Return the [X, Y] coordinate for the center point of the cell that contains the specified text.  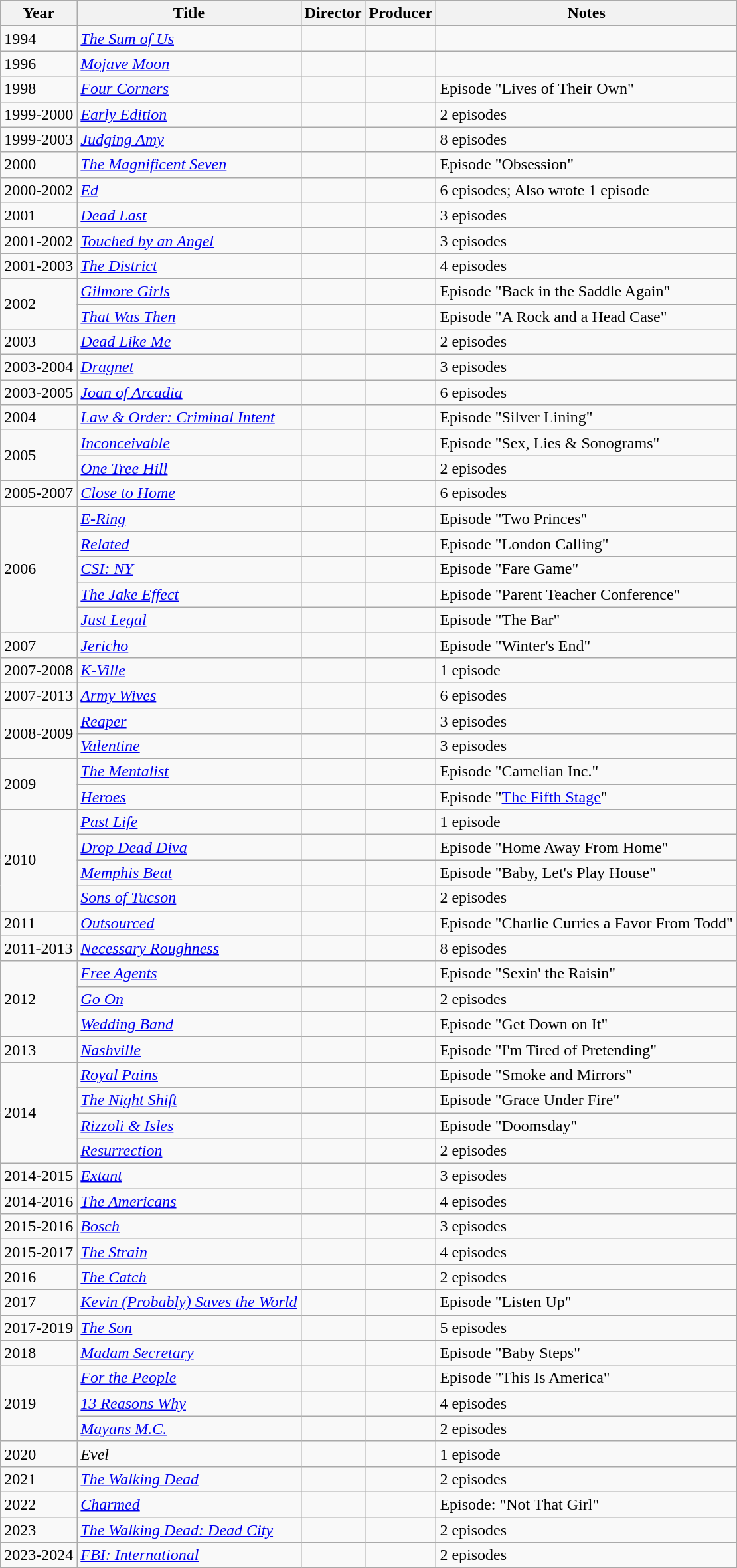
Episode "Two Princes" [586, 519]
Notes [586, 13]
Resurrection [189, 1151]
2017-2019 [39, 1328]
2013 [39, 1049]
Royal Pains [189, 1075]
The Walking Dead: Dead City [189, 1529]
The Night Shift [189, 1100]
2007 [39, 645]
2005 [39, 456]
Nashville [189, 1049]
1999-2003 [39, 139]
Jericho [189, 645]
The Magnificent Seven [189, 165]
2017 [39, 1302]
2014-2015 [39, 1176]
Close to Home [189, 493]
Episode "London Calling" [586, 544]
1996 [39, 64]
2009 [39, 784]
Mojave Moon [189, 64]
The District [189, 266]
2011 [39, 923]
Episode "Baby, Let's Play House" [586, 873]
2010 [39, 860]
Outsourced [189, 923]
Episode "Obsession" [586, 165]
Episode "Listen Up" [586, 1302]
Extant [189, 1176]
K-Ville [189, 670]
Joan of Arcadia [189, 392]
Episode "Charlie Curries a Favor From Todd" [586, 923]
2007-2008 [39, 670]
2004 [39, 418]
Episode: "Not That Girl" [586, 1504]
2000 [39, 165]
Episode "Sexin' the Raisin" [586, 974]
6 episodes; Also wrote 1 episode [586, 190]
Early Edition [189, 114]
Year [39, 13]
FBI: International [189, 1555]
2003-2005 [39, 392]
E-Ring [189, 519]
2015-2016 [39, 1227]
The Americans [189, 1201]
Episode "Grace Under Fire" [586, 1100]
Episode "Home Away From Home" [586, 847]
Episode "I'm Tired of Pretending" [586, 1049]
Sons of Tucson [189, 898]
The Strain [189, 1252]
That Was Then [189, 317]
Charmed [189, 1504]
Reaper [189, 721]
Kevin (Probably) Saves the World [189, 1302]
2007-2013 [39, 695]
Evel [189, 1454]
2022 [39, 1504]
Episode "The Fifth Stage" [586, 797]
Related [189, 544]
Past Life [189, 822]
One Tree Hill [189, 468]
2002 [39, 304]
Dead Last [189, 215]
Episode "Doomsday" [586, 1126]
Episode "Parent Teacher Conference" [586, 594]
The Son [189, 1328]
1994 [39, 39]
Rizzoli & Isles [189, 1126]
2023 [39, 1529]
2020 [39, 1454]
2008-2009 [39, 733]
For the People [189, 1378]
1999-2000 [39, 114]
Episode "Carnelian Inc." [586, 772]
Episode "This Is America" [586, 1378]
Episode "Silver Lining" [586, 418]
CSI: NY [189, 569]
Inconceivable [189, 443]
Title [189, 13]
Necessary Roughness [189, 948]
Four Corners [189, 89]
1998 [39, 89]
Director [333, 13]
The Mentalist [189, 772]
Wedding Band [189, 1024]
The Catch [189, 1277]
2003 [39, 342]
Episode "The Bar" [586, 620]
2000-2002 [39, 190]
2019 [39, 1403]
2011-2013 [39, 948]
Heroes [189, 797]
2003-2004 [39, 367]
Free Agents [189, 974]
Episode "Lives of Their Own" [586, 89]
Episode "Sex, Lies & Sonograms" [586, 443]
2001-2002 [39, 240]
The Sum of Us [189, 39]
Go On [189, 999]
Producer [401, 13]
The Walking Dead [189, 1479]
2014 [39, 1112]
Episode "Smoke and Mirrors" [586, 1075]
2018 [39, 1353]
Gilmore Girls [189, 291]
2006 [39, 569]
13 Reasons Why [189, 1403]
Episode "A Rock and a Head Case" [586, 317]
Mayans M.C. [189, 1429]
Judging Amy [189, 139]
Army Wives [189, 695]
Madam Secretary [189, 1353]
Ed [189, 190]
Episode "Get Down on It" [586, 1024]
Drop Dead Diva [189, 847]
2001-2003 [39, 266]
2014-2016 [39, 1201]
2015-2017 [39, 1252]
Bosch [189, 1227]
Valentine [189, 746]
Memphis Beat [189, 873]
Episode "Fare Game" [586, 569]
5 episodes [586, 1328]
Dragnet [189, 367]
Episode "Baby Steps" [586, 1353]
2001 [39, 215]
Episode "Back in the Saddle Again" [586, 291]
Touched by an Angel [189, 240]
2021 [39, 1479]
Episode "Winter's End" [586, 645]
Dead Like Me [189, 342]
The Jake Effect [189, 594]
2012 [39, 999]
2005-2007 [39, 493]
2016 [39, 1277]
Just Legal [189, 620]
2023-2024 [39, 1555]
Law & Order: Criminal Intent [189, 418]
